Capture the cell that displays the provided text and extract its [X, Y] central coordinate. 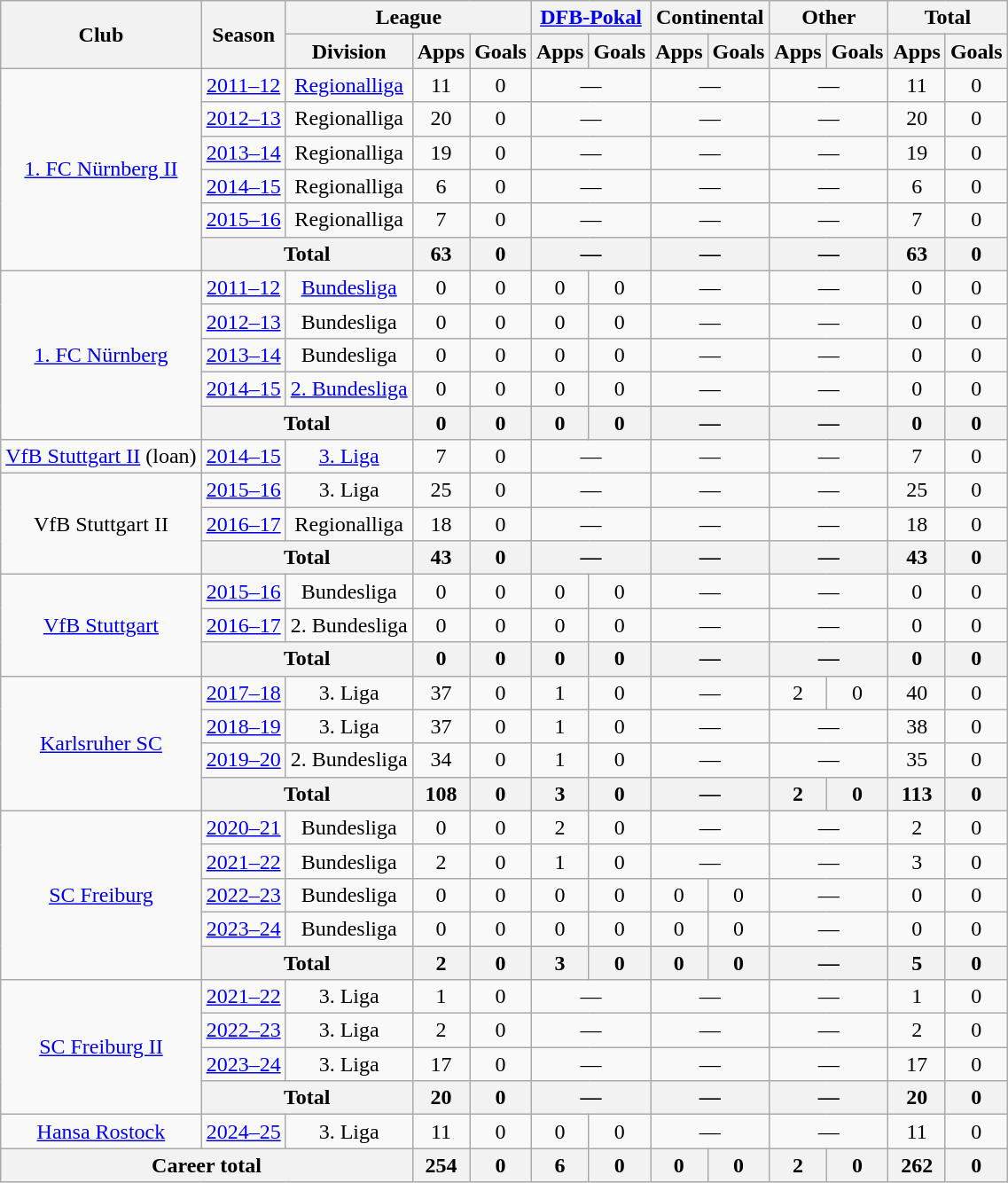
38 [917, 726]
262 [917, 1165]
35 [917, 760]
34 [441, 760]
1. FC Nürnberg II [101, 169]
2019–20 [243, 760]
VfB Stuttgart II [101, 524]
254 [441, 1165]
League [408, 18]
Other [829, 18]
Hansa Rostock [101, 1132]
Club [101, 35]
DFB-Pokal [590, 18]
Division [349, 51]
2020–21 [243, 827]
2017–18 [243, 693]
VfB Stuttgart [101, 625]
SC Freiburg II [101, 1047]
113 [917, 794]
VfB Stuttgart II (loan) [101, 457]
Karlsruher SC [101, 743]
2018–19 [243, 726]
Season [243, 35]
108 [441, 794]
40 [917, 693]
Career total [207, 1165]
2024–25 [243, 1132]
1. FC Nürnberg [101, 355]
5 [917, 962]
Continental [710, 18]
SC Freiburg [101, 895]
